Capture the cell that displays the provided text and extract its [x, y] central coordinate. 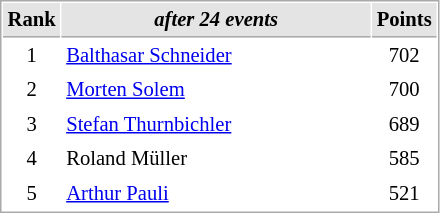
Stefan Thurnbichler [216, 124]
3 [32, 124]
689 [404, 124]
700 [404, 90]
2 [32, 90]
4 [32, 158]
Balthasar Schneider [216, 56]
Rank [32, 20]
521 [404, 194]
Morten Solem [216, 90]
Points [404, 20]
after 24 events [216, 20]
1 [32, 56]
585 [404, 158]
702 [404, 56]
Roland Müller [216, 158]
5 [32, 194]
Arthur Pauli [216, 194]
